Locate the cell with the specified text and output its [x, y] center coordinate. 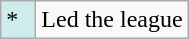
Led the league [112, 20]
* [18, 20]
